Provide the (x, y) coordinate of the cell's center where the given text is located.  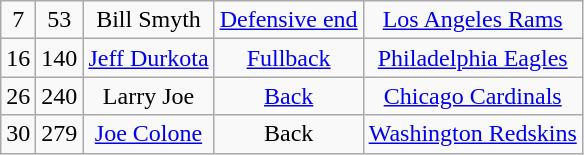
Defensive end (288, 20)
7 (18, 20)
16 (18, 58)
Philadelphia Eagles (472, 58)
53 (60, 20)
30 (18, 134)
140 (60, 58)
Chicago Cardinals (472, 96)
Larry Joe (148, 96)
Los Angeles Rams (472, 20)
240 (60, 96)
Jeff Durkota (148, 58)
26 (18, 96)
Joe Colone (148, 134)
279 (60, 134)
Bill Smyth (148, 20)
Washington Redskins (472, 134)
Fullback (288, 58)
